Extract the [X, Y] coordinate from the center of the cell holding the provided text.  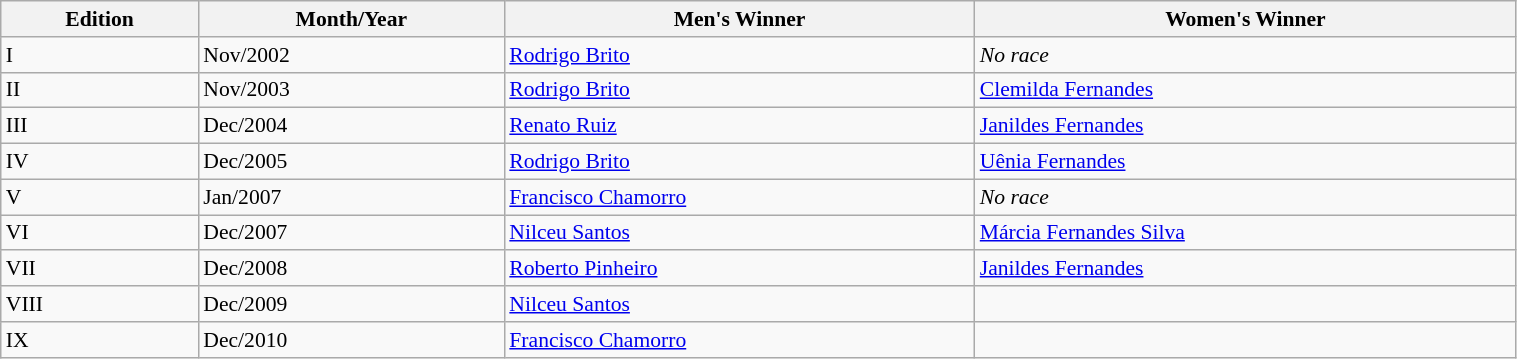
VI [100, 233]
VIII [100, 304]
Women's Winner [1246, 19]
VII [100, 269]
Edition [100, 19]
IX [100, 340]
Jan/2007 [351, 197]
Márcia Fernandes Silva [1246, 233]
IV [100, 162]
Month/Year [351, 19]
III [100, 126]
Roberto Pinheiro [739, 269]
Renato Ruiz [739, 126]
Men's Winner [739, 19]
Dec/2005 [351, 162]
I [100, 55]
Dec/2008 [351, 269]
Clemilda Fernandes [1246, 90]
V [100, 197]
Dec/2007 [351, 233]
Nov/2003 [351, 90]
Uênia Fernandes [1246, 162]
Dec/2009 [351, 304]
Dec/2010 [351, 340]
II [100, 90]
Dec/2004 [351, 126]
Nov/2002 [351, 55]
